Output the (x, y) coordinate of the center of the cell containing the given text.  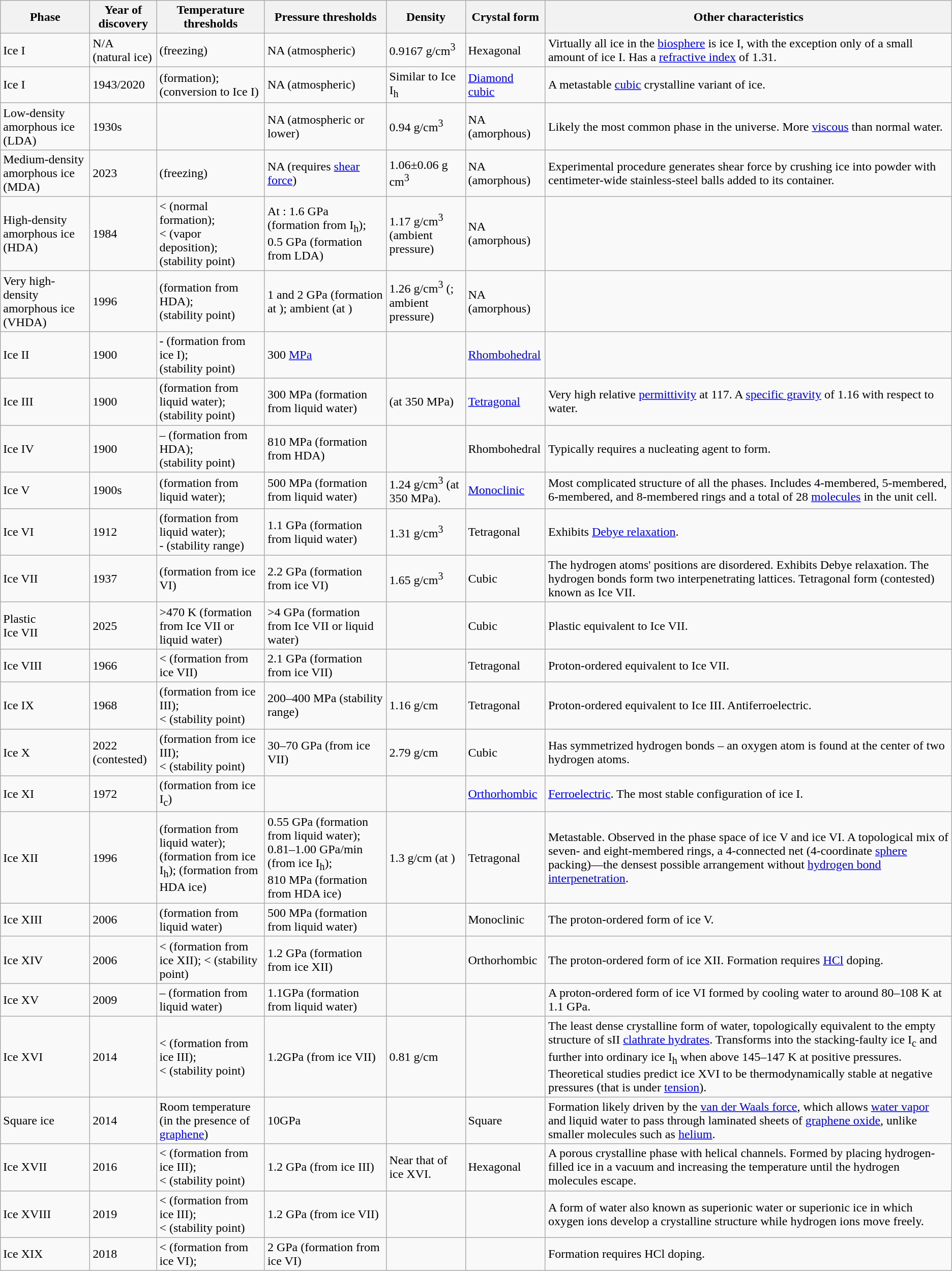
Phase (45, 17)
1.2 GPa (formation from ice XII) (325, 960)
At : 1.6 GPa (formation from Ih); 0.5 GPa (formation from LDA) (325, 234)
1930s (123, 126)
1968 (123, 705)
NA (requires shear force) (325, 173)
Ice XI (45, 794)
2009 (123, 999)
(formation from liquid water) (211, 920)
Exhibits Debye relaxation. (749, 532)
300 MPa (formation from liquid water) (325, 402)
Ice XIV (45, 960)
Very high relative permittivity at 117. A specific gravity of 1.16 with respect to water. (749, 402)
1900s (123, 490)
Similar to Ice Ih (426, 84)
Square ice (45, 1120)
Room temperature (in the presence of graphene) (211, 1120)
200–400 MPa (stability range) (325, 705)
Has symmetrized hydrogen bonds – an oxygen atom is found at the center of two hydrogen atoms. (749, 753)
Ice XV (45, 999)
0.9167 g/cm3 (426, 50)
Crystal form (505, 17)
Medium-density amorphous ice (MDA) (45, 173)
Ice XVII (45, 1167)
2.1 GPa (formation from ice VII) (325, 666)
10GPa (325, 1120)
- (formation from ice I); (stability point) (211, 355)
Experimental procedure generates shear force by crushing ice into powder with centimeter-wide stainless-steel balls added to its container. (749, 173)
1.2 GPa (from ice VII) (325, 1214)
Pressure thresholds (325, 17)
(formation from liquid water); (formation from ice Ih); (formation from HDA ice) (211, 858)
2019 (123, 1214)
2025 (123, 625)
1.65 g/cm3 (426, 579)
Plastic equivalent to Ice VII. (749, 625)
Likely the most common phase in the universe. More viscous than normal water. (749, 126)
High-density amorphous ice (HDA) (45, 234)
Ice III (45, 402)
Ice XVIII (45, 1214)
The proton-ordered form of ice V. (749, 920)
2018 (123, 1254)
2.79 g/cm (426, 753)
1966 (123, 666)
2.2 GPa (formation from ice VI) (325, 579)
0.81 g/cm (426, 1056)
1984 (123, 234)
1.17 g/cm3 (ambient pressure) (426, 234)
Virtually all ice in the biosphere is ice I, with the exception only of a small amount of ice I. Has a refractive index of 1.31. (749, 50)
< (formation from ice VII) (211, 666)
(formation from HDA); (stability point) (211, 301)
Low-density amorphous ice (LDA) (45, 126)
Ice IX (45, 705)
1.1GPa (formation from liquid water) (325, 999)
Proton-ordered equivalent to Ice III. Antiferroelectric. (749, 705)
Ice XVI (45, 1056)
PlasticIce VII (45, 625)
1937 (123, 579)
2 GPa (formation from ice VI) (325, 1254)
Formation requires HCl doping. (749, 1254)
0.94 g/cm3 (426, 126)
(at 350 MPa) (426, 402)
1.24 g/cm3 (at 350 MPa). (426, 490)
1972 (123, 794)
Very high-density amorphous ice (VHDA) (45, 301)
Square (505, 1120)
Typically requires a nucleating agent to form. (749, 449)
Other characteristics (749, 17)
Ice X (45, 753)
1.26 g/cm3 (; ambient pressure) (426, 301)
< (formation from ice VI); (211, 1254)
Density (426, 17)
2022 (contested) (123, 753)
Temperature thresholds (211, 17)
(formation); (conversion to Ice I) (211, 84)
A metastable cubic crystalline variant of ice. (749, 84)
Near that of ice XVI. (426, 1167)
Ferroelectric. The most stable configuration of ice I. (749, 794)
Ice IV (45, 449)
(formation from ice Ic) (211, 794)
30–70 GPa (from ice VII) (325, 753)
The proton-ordered form of ice XII. Formation requires HCl doping. (749, 960)
Ice V (45, 490)
0.55 GPa (formation from liquid water);0.81–1.00 GPa/min (from ice Ih);810 MPa (formation from HDA ice) (325, 858)
>470 K (formation from Ice VII or liquid water) (211, 625)
810 MPa (formation from HDA) (325, 449)
300 MPa (325, 355)
(formation from liquid water); - (stability range) (211, 532)
– (formation from liquid water) (211, 999)
(formation from liquid water); (211, 490)
Year of discovery (123, 17)
1.2 GPa (from ice III) (325, 1167)
Ice VII (45, 579)
(formation from ice VI) (211, 579)
Ice VIII (45, 666)
1.16 g/cm (426, 705)
1943/2020 (123, 84)
< (normal formation);< (vapor deposition); (stability point) (211, 234)
2016 (123, 1167)
1.2GPa (from ice VII) (325, 1056)
Ice VI (45, 532)
NA (atmospheric or lower) (325, 126)
Ice XIII (45, 920)
< (formation from ice XII); < (stability point) (211, 960)
1912 (123, 532)
1.3 g/cm (at ) (426, 858)
Ice XIX (45, 1254)
Proton-ordered equivalent to Ice VII. (749, 666)
Diamond cubic (505, 84)
2023 (123, 173)
>4 GPa (formation from Ice VII or liquid water) (325, 625)
1.06±0.06 g cm3 (426, 173)
Ice II (45, 355)
N/A(natural ice) (123, 50)
1 and 2 GPa (formation at ); ambient (at ) (325, 301)
– (formation from HDA); (stability point) (211, 449)
1.31 g/cm3 (426, 532)
Ice XII (45, 858)
(formation from liquid water); (stability point) (211, 402)
1.1 GPa (formation from liquid water) (325, 532)
A proton-ordered form of ice VI formed by cooling water to around 80–108 K at 1.1 GPa. (749, 999)
